Search for the cell housing the specified text and yield its (x, y) center coordinate. 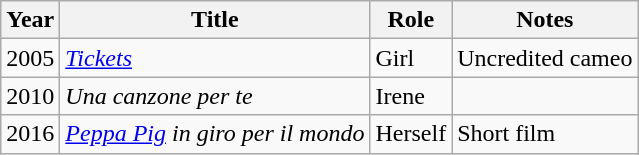
Tickets (215, 58)
2005 (30, 58)
Short film (545, 134)
Peppa Pig in giro per il mondo (215, 134)
Uncredited cameo (545, 58)
Herself (411, 134)
Role (411, 20)
Girl (411, 58)
Year (30, 20)
2016 (30, 134)
Una canzone per te (215, 96)
2010 (30, 96)
Irene (411, 96)
Title (215, 20)
Notes (545, 20)
